Find where the given text appears and provide that cell's center as [X, Y] coordinate. 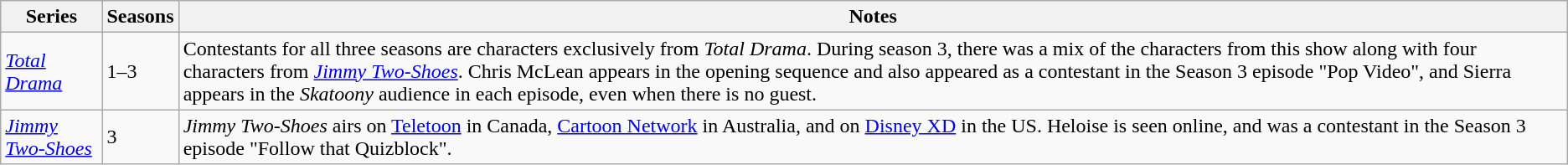
Notes [873, 17]
Total Drama [52, 71]
3 [141, 137]
1–3 [141, 71]
Series [52, 17]
Jimmy Two-Shoes [52, 137]
Seasons [141, 17]
